Search for the cell housing the specified text and yield its [X, Y] center coordinate. 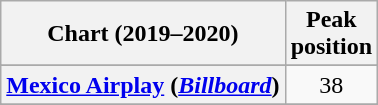
Chart (2019–2020) [143, 34]
Mexico Airplay (Billboard) [143, 85]
38 [331, 85]
Peakposition [331, 34]
